Return the (x, y) coordinate for the center point of the cell that contains the specified text.  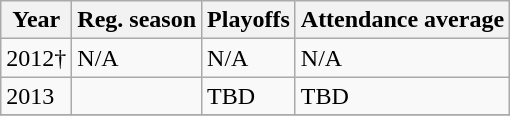
2013 (36, 96)
Year (36, 20)
Attendance average (402, 20)
2012† (36, 58)
Reg. season (137, 20)
Playoffs (249, 20)
